Search for the cell housing the specified text and yield its [x, y] center coordinate. 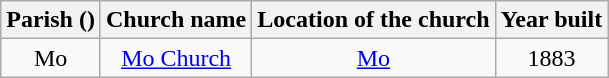
Parish () [51, 20]
Mo Church [176, 58]
1883 [552, 58]
Church name [176, 20]
Location of the church [374, 20]
Year built [552, 20]
